Identify which cell holds the provided text, then report its [X, Y] central coordinate. 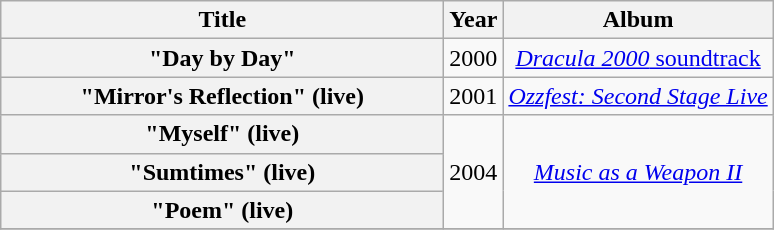
"Myself" (live) [222, 134]
Ozzfest: Second Stage Live [638, 96]
Year [474, 20]
Album [638, 20]
"Sumtimes" (live) [222, 172]
"Mirror's Reflection" (live) [222, 96]
Dracula 2000 soundtrack [638, 58]
2004 [474, 172]
Music as a Weapon II [638, 172]
Title [222, 20]
2000 [474, 58]
"Poem" (live) [222, 210]
"Day by Day" [222, 58]
2001 [474, 96]
